Search for the cell housing the specified text and yield its [x, y] center coordinate. 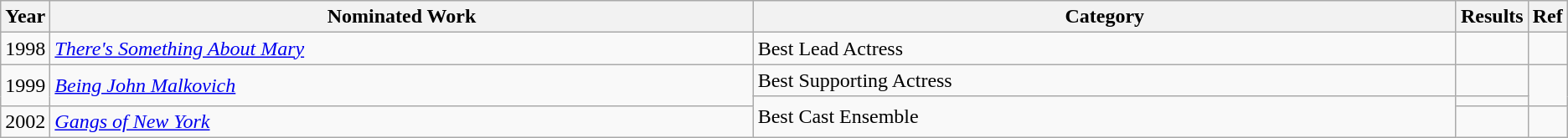
Results [1492, 17]
1998 [25, 49]
Best Supporting Actress [1104, 80]
Nominated Work [402, 17]
Best Lead Actress [1104, 49]
1999 [25, 85]
Being John Malkovich [402, 85]
2002 [25, 121]
Gangs of New York [402, 121]
Category [1104, 17]
Year [25, 17]
Ref [1548, 17]
There's Something About Mary [402, 49]
Best Cast Ensemble [1104, 117]
